Provide the (x, y) coordinate of the cell's center where the given text is located.  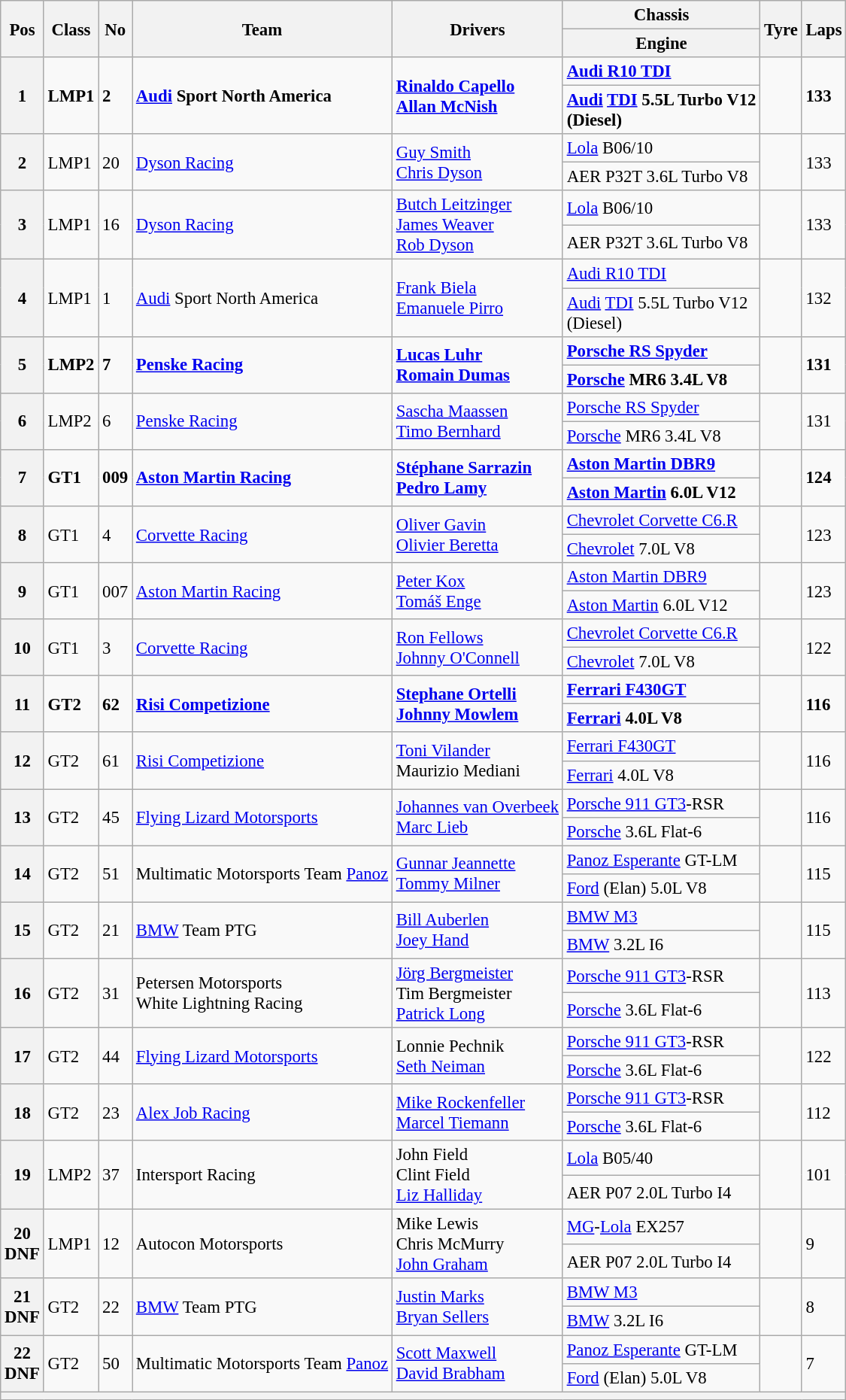
Chassis (661, 15)
11 (23, 704)
112 (824, 1112)
44 (116, 1056)
101 (824, 1175)
007 (116, 591)
10 (23, 647)
Peter Kox Tomáš Enge (477, 591)
31 (116, 993)
45 (116, 817)
Pos (23, 29)
23 (116, 1112)
62 (116, 704)
61 (116, 761)
Team (262, 29)
19 (23, 1175)
Justin Marks Bryan Sellers (477, 1307)
37 (116, 1175)
MG-Lola EX257 (661, 1227)
18 (23, 1112)
Laps (824, 29)
John Field Clint Field Liz Halliday (477, 1175)
Toni Vilander Maurizio Mediani (477, 761)
20 (116, 162)
50 (116, 1363)
113 (824, 993)
Drivers (477, 29)
15 (23, 930)
22 (116, 1307)
22DNF (23, 1363)
Engine (661, 44)
Autocon Motorsports (262, 1244)
Butch Leitzinger James Weaver Rob Dyson (477, 226)
13 (23, 817)
5 (23, 364)
Mike Lewis Chris McMurry John Graham (477, 1244)
Gunnar Jeannette Tommy Milner (477, 874)
Oliver Gavin Olivier Beretta (477, 534)
Lucas Luhr Romain Dumas (477, 364)
Tyre (781, 29)
Bill Auberlen Joey Hand (477, 930)
Stephane Ortelli Johnny Mowlem (477, 704)
Johannes van Overbeek Marc Lieb (477, 817)
Guy Smith Chris Dyson (477, 162)
21DNF (23, 1307)
Scott Maxwell David Brabham (477, 1363)
Rinaldo Capello Allan McNish (477, 96)
Stéphane Sarrazin Pedro Lamy (477, 478)
Frank Biela Emanuele Pirro (477, 298)
Class (71, 29)
21 (116, 930)
Intersport Racing (262, 1175)
Mike Rockenfeller Marcel Tiemann (477, 1112)
124 (824, 478)
Jörg Bergmeister Tim Bergmeister Patrick Long (477, 993)
009 (116, 478)
Ron Fellows Johnny O'Connell (477, 647)
51 (116, 874)
14 (23, 874)
Lola B05/40 (661, 1158)
Alex Job Racing (262, 1112)
20DNF (23, 1244)
Lonnie Pechnik Seth Neiman (477, 1056)
No (116, 29)
Petersen Motorsports White Lightning Racing (262, 993)
132 (824, 298)
Sascha Maassen Timo Bernhard (477, 421)
17 (23, 1056)
